For the text-containing cell, return its midpoint in (x, y) coordinate format. 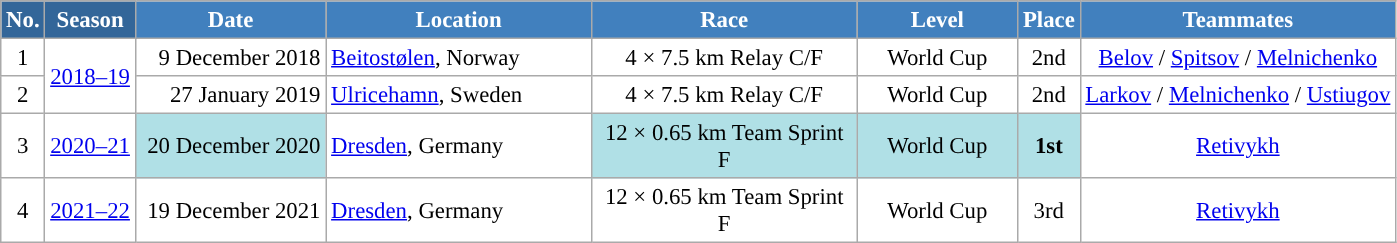
Belov / Spitsov / Melnichenko (1238, 58)
9 December 2018 (230, 58)
Larkov / Melnichenko / Ustiugov (1238, 95)
Season (90, 20)
No. (23, 20)
19 December 2021 (230, 210)
3 (23, 146)
Level (938, 20)
2 (23, 95)
1st (1049, 146)
Beitostølen, Norway (459, 58)
Date (230, 20)
3rd (1049, 210)
2020–21 (90, 146)
Race (724, 20)
27 January 2019 (230, 95)
2018–19 (90, 76)
1 (23, 58)
Location (459, 20)
2021–22 (90, 210)
Place (1049, 20)
Teammates (1238, 20)
20 December 2020 (230, 146)
4 (23, 210)
Ulricehamn, Sweden (459, 95)
